For the text-containing cell, return its midpoint in (x, y) coordinate format. 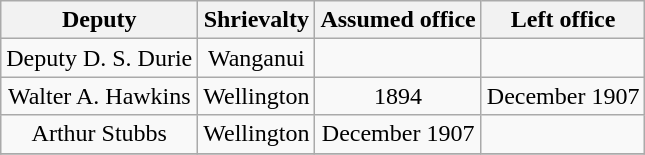
Shrievalty (256, 20)
Wanganui (256, 58)
Deputy (100, 20)
Arthur Stubbs (100, 134)
1894 (398, 96)
Walter A. Hawkins (100, 96)
Left office (563, 20)
Assumed office (398, 20)
Deputy D. S. Durie (100, 58)
